Search for the cell housing the specified text and yield its (x, y) center coordinate. 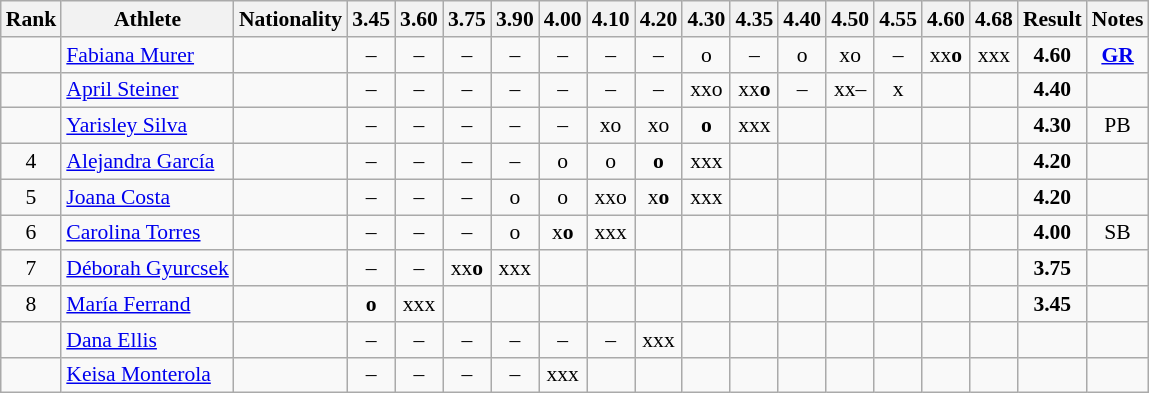
Dana Ellis (148, 340)
4.35 (754, 19)
5 (32, 197)
Alejandra García (148, 162)
PB (1118, 126)
6 (32, 233)
4 (32, 162)
xx– (850, 90)
Keisa Monterola (148, 375)
Result (1052, 19)
Déborah Gyurcsek (148, 269)
Yarisley Silva (148, 126)
4.68 (994, 19)
April Steiner (148, 90)
Joana Costa (148, 197)
Notes (1118, 19)
Athlete (148, 19)
3.60 (419, 19)
Carolina Torres (148, 233)
7 (32, 269)
x (898, 90)
4.10 (611, 19)
Rank (32, 19)
GR (1118, 55)
SB (1118, 233)
4.55 (898, 19)
Fabiana Murer (148, 55)
Nationality (290, 19)
4.50 (850, 19)
3.90 (515, 19)
8 (32, 304)
María Ferrand (148, 304)
